Detect which cell encompasses the target text, then output its (X, Y) center coordinate. 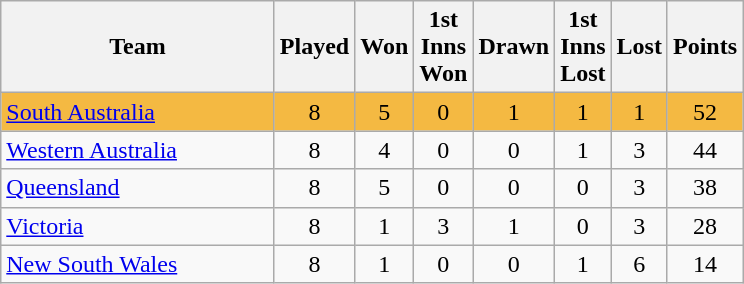
Queensland (138, 188)
6 (639, 264)
38 (704, 188)
4 (384, 150)
Won (384, 47)
14 (704, 264)
South Australia (138, 112)
New South Wales (138, 264)
Western Australia (138, 150)
Played (314, 47)
1st Inns Won (444, 47)
Lost (639, 47)
1st Inns Lost (583, 47)
Drawn (514, 47)
Victoria (138, 226)
Team (138, 47)
Points (704, 47)
28 (704, 226)
44 (704, 150)
52 (704, 112)
